Output the (X, Y) coordinate of the center of the cell containing the given text.  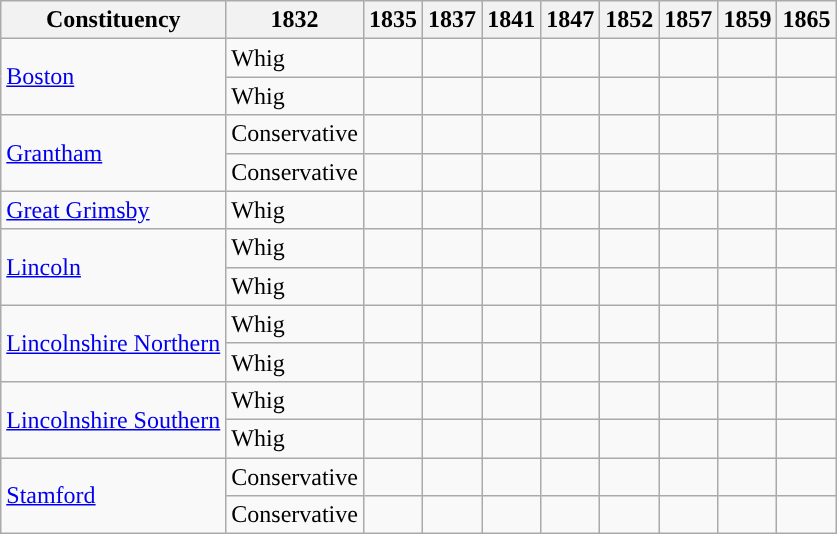
Great Grimsby (114, 210)
Constituency (114, 20)
1847 (570, 20)
1859 (748, 20)
1857 (688, 20)
Lincoln (114, 267)
1835 (392, 20)
1865 (806, 20)
1832 (295, 20)
1837 (452, 20)
Lincolnshire Southern (114, 419)
Lincolnshire Northern (114, 343)
Boston (114, 77)
Grantham (114, 153)
1841 (512, 20)
Stamford (114, 496)
1852 (630, 20)
